Pinpoint the cell where the given text exists, returning its (X, Y) midpoint coordinate. 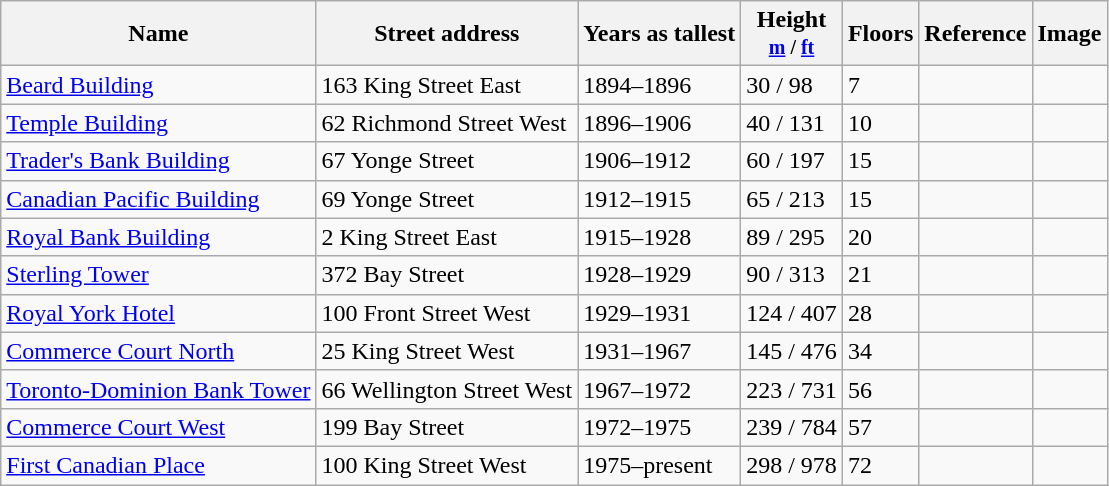
Royal Bank Building (158, 237)
Commerce Court North (158, 351)
372 Bay Street (447, 275)
20 (880, 237)
Canadian Pacific Building (158, 199)
1894–1896 (660, 85)
Street address (447, 34)
1896–1906 (660, 123)
90 / 313 (792, 275)
First Canadian Place (158, 465)
69 Yonge Street (447, 199)
1929–1931 (660, 313)
7 (880, 85)
Heightm / ft (792, 34)
124 / 407 (792, 313)
Years as tallest (660, 34)
1928–1929 (660, 275)
298 / 978 (792, 465)
1915–1928 (660, 237)
145 / 476 (792, 351)
34 (880, 351)
223 / 731 (792, 389)
21 (880, 275)
1967–1972 (660, 389)
1906–1912 (660, 161)
62 Richmond Street West (447, 123)
25 King Street West (447, 351)
199 Bay Street (447, 427)
1931–1967 (660, 351)
Floors (880, 34)
67 Yonge Street (447, 161)
57 (880, 427)
66 Wellington Street West (447, 389)
Image (1070, 34)
2 King Street East (447, 237)
89 / 295 (792, 237)
Trader's Bank Building (158, 161)
100 King Street West (447, 465)
10 (880, 123)
239 / 784 (792, 427)
Commerce Court West (158, 427)
100 Front Street West (447, 313)
72 (880, 465)
Temple Building (158, 123)
40 / 131 (792, 123)
1975–present (660, 465)
65 / 213 (792, 199)
30 / 98 (792, 85)
1972–1975 (660, 427)
60 / 197 (792, 161)
Beard Building (158, 85)
Reference (976, 34)
Royal York Hotel (158, 313)
Sterling Tower (158, 275)
163 King Street East (447, 85)
Name (158, 34)
Toronto-Dominion Bank Tower (158, 389)
28 (880, 313)
1912–1915 (660, 199)
56 (880, 389)
